Search for the cell housing the specified text and yield its (X, Y) center coordinate. 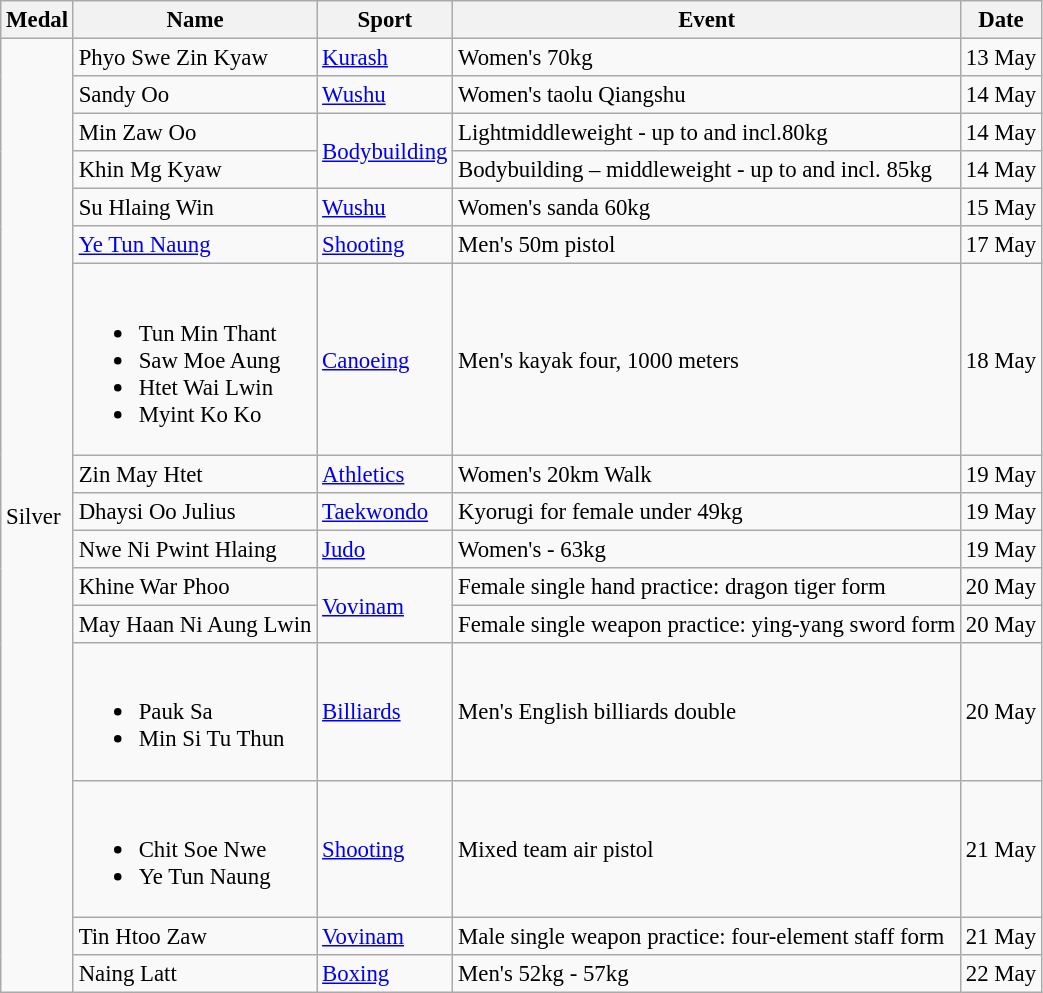
Athletics (385, 474)
Female single hand practice: dragon tiger form (707, 587)
Bodybuilding – middleweight - up to and incl. 85kg (707, 170)
Tun Min ThantSaw Moe AungHtet Wai LwinMyint Ko Ko (194, 360)
Min Zaw Oo (194, 133)
Event (707, 20)
17 May (1002, 245)
Women's - 63kg (707, 549)
Women's 20km Walk (707, 474)
Phyo Swe Zin Kyaw (194, 58)
15 May (1002, 208)
Mixed team air pistol (707, 848)
Male single weapon practice: four-element staff form (707, 937)
May Haan Ni Aung Lwin (194, 625)
Khin Mg Kyaw (194, 170)
Tin Htoo Zaw (194, 937)
Su Hlaing Win (194, 208)
Date (1002, 20)
Lightmiddleweight - up to and incl.80kg (707, 133)
Female single weapon practice: ying-yang sword form (707, 625)
Dhaysi Oo Julius (194, 512)
Men's English billiards double (707, 712)
Pauk SaMin Si Tu Thun (194, 712)
Sandy Oo (194, 95)
Men's 52kg - 57kg (707, 974)
Zin May Htet (194, 474)
22 May (1002, 974)
Women's taolu Qiangshu (707, 95)
Women's 70kg (707, 58)
Taekwondo (385, 512)
Bodybuilding (385, 152)
Women's sanda 60kg (707, 208)
Boxing (385, 974)
Medal (38, 20)
Sport (385, 20)
18 May (1002, 360)
13 May (1002, 58)
Naing Latt (194, 974)
Kurash (385, 58)
Canoeing (385, 360)
Silver (38, 516)
Men's 50m pistol (707, 245)
Ye Tun Naung (194, 245)
Name (194, 20)
Men's kayak four, 1000 meters (707, 360)
Billiards (385, 712)
Nwe Ni Pwint Hlaing (194, 549)
Chit Soe NweYe Tun Naung (194, 848)
Judo (385, 549)
Kyorugi for female under 49kg (707, 512)
Khine War Phoo (194, 587)
